For the text-containing cell, return its midpoint in [X, Y] coordinate format. 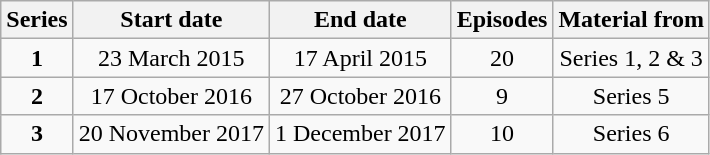
27 October 2016 [360, 96]
Material from [632, 20]
Series 1, 2 & 3 [632, 58]
Series 6 [632, 134]
10 [502, 134]
17 April 2015 [360, 58]
Start date [171, 20]
1 December 2017 [360, 134]
20 November 2017 [171, 134]
End date [360, 20]
2 [37, 96]
Series [37, 20]
1 [37, 58]
17 October 2016 [171, 96]
20 [502, 58]
3 [37, 134]
Series 5 [632, 96]
23 March 2015 [171, 58]
Episodes [502, 20]
9 [502, 96]
